Identify which cell holds the provided text, then report its (x, y) central coordinate. 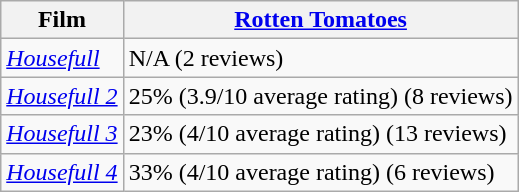
Housefull 3 (62, 134)
N/A (2 reviews) (320, 58)
Film (62, 20)
Rotten Tomatoes (320, 20)
33% (4/10 average rating) (6 reviews) (320, 172)
Housefull 4 (62, 172)
Housefull 2 (62, 96)
23% (4/10 average rating) (13 reviews) (320, 134)
25% (3.9/10 average rating) (8 reviews) (320, 96)
Housefull (62, 58)
